Return (X, Y) of the center of cell containing provided text 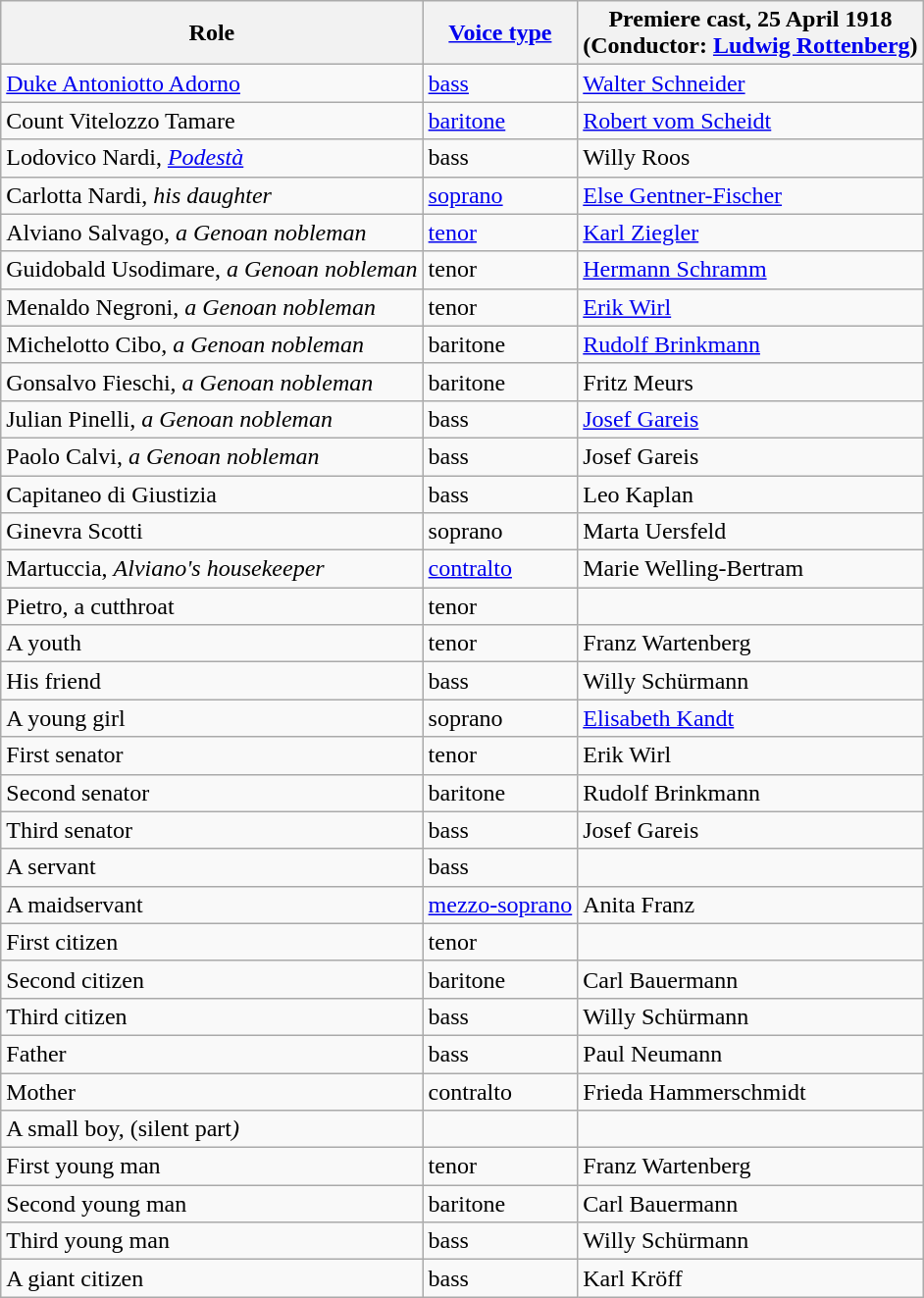
Paolo Calvi, a Genoan nobleman (212, 456)
Leo Kaplan (750, 493)
Duke Antoniotto Adorno (212, 83)
Capitaneo di Giustizia (212, 493)
Second young man (212, 1204)
Paul Neumann (750, 1054)
A small boy, (silent part) (212, 1129)
Second senator (212, 793)
Hermann Schramm (750, 270)
Fritz Meurs (750, 382)
Robert vom Scheidt (750, 121)
Martuccia, Alviano's housekeeper (212, 569)
Premiere cast, 25 April 1918(Conductor: Ludwig Rottenberg) (750, 33)
A young girl (212, 718)
First senator (212, 755)
Elisabeth Kandt (750, 718)
Menaldo Negroni, a Genoan nobleman (212, 307)
Willy Roos (750, 158)
Second citizen (212, 979)
Marie Welling-Bertram (750, 569)
Walter Schneider (750, 83)
Michelotto Cibo, a Genoan nobleman (212, 344)
Father (212, 1054)
Lodovico Nardi, Podestà (212, 158)
Karl Ziegler (750, 233)
Third young man (212, 1241)
Karl Kröff (750, 1278)
A giant citizen (212, 1278)
Else Gentner-Fischer (750, 195)
Marta Uersfeld (750, 532)
Alviano Salvago, a Genoan nobleman (212, 233)
Guidobald Usodimare, a Genoan nobleman (212, 270)
His friend (212, 681)
First young man (212, 1167)
Third citizen (212, 1016)
Count Vitelozzo Tamare (212, 121)
Pietro, a cutthroat (212, 606)
mezzo-soprano (500, 905)
Carlotta Nardi, his daughter (212, 195)
Gonsalvo Fieschi, a Genoan nobleman (212, 382)
Voice type (500, 33)
Mother (212, 1092)
Julian Pinelli, a Genoan nobleman (212, 419)
Ginevra Scotti (212, 532)
Third senator (212, 830)
A maidservant (212, 905)
A servant (212, 867)
Role (212, 33)
First citizen (212, 942)
Anita Franz (750, 905)
A youth (212, 644)
Frieda Hammerschmidt (750, 1092)
